Capture the cell that displays the provided text and extract its [x, y] central coordinate. 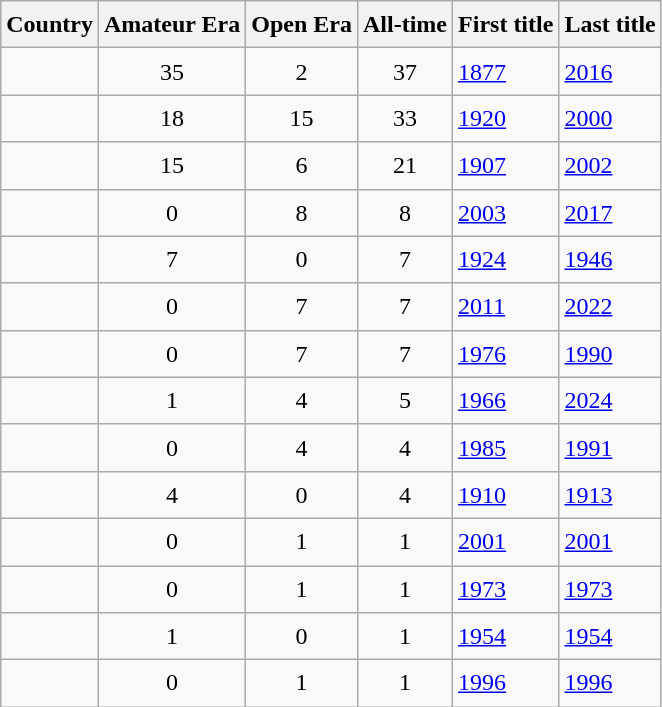
2011 [506, 306]
1966 [506, 400]
Last title [610, 24]
Open Era [302, 24]
1946 [610, 260]
2024 [610, 400]
All-time [404, 24]
1990 [610, 354]
18 [172, 118]
33 [404, 118]
2016 [610, 72]
2017 [610, 212]
1991 [610, 448]
1985 [506, 448]
1913 [610, 494]
35 [172, 72]
1910 [506, 494]
1976 [506, 354]
1877 [506, 72]
1924 [506, 260]
37 [404, 72]
2022 [610, 306]
2002 [610, 166]
6 [302, 166]
2003 [506, 212]
Amateur Era [172, 24]
1907 [506, 166]
Country [50, 24]
21 [404, 166]
2000 [610, 118]
1920 [506, 118]
2 [302, 72]
First title [506, 24]
5 [404, 400]
